Return [X, Y] of the center of cell containing provided text 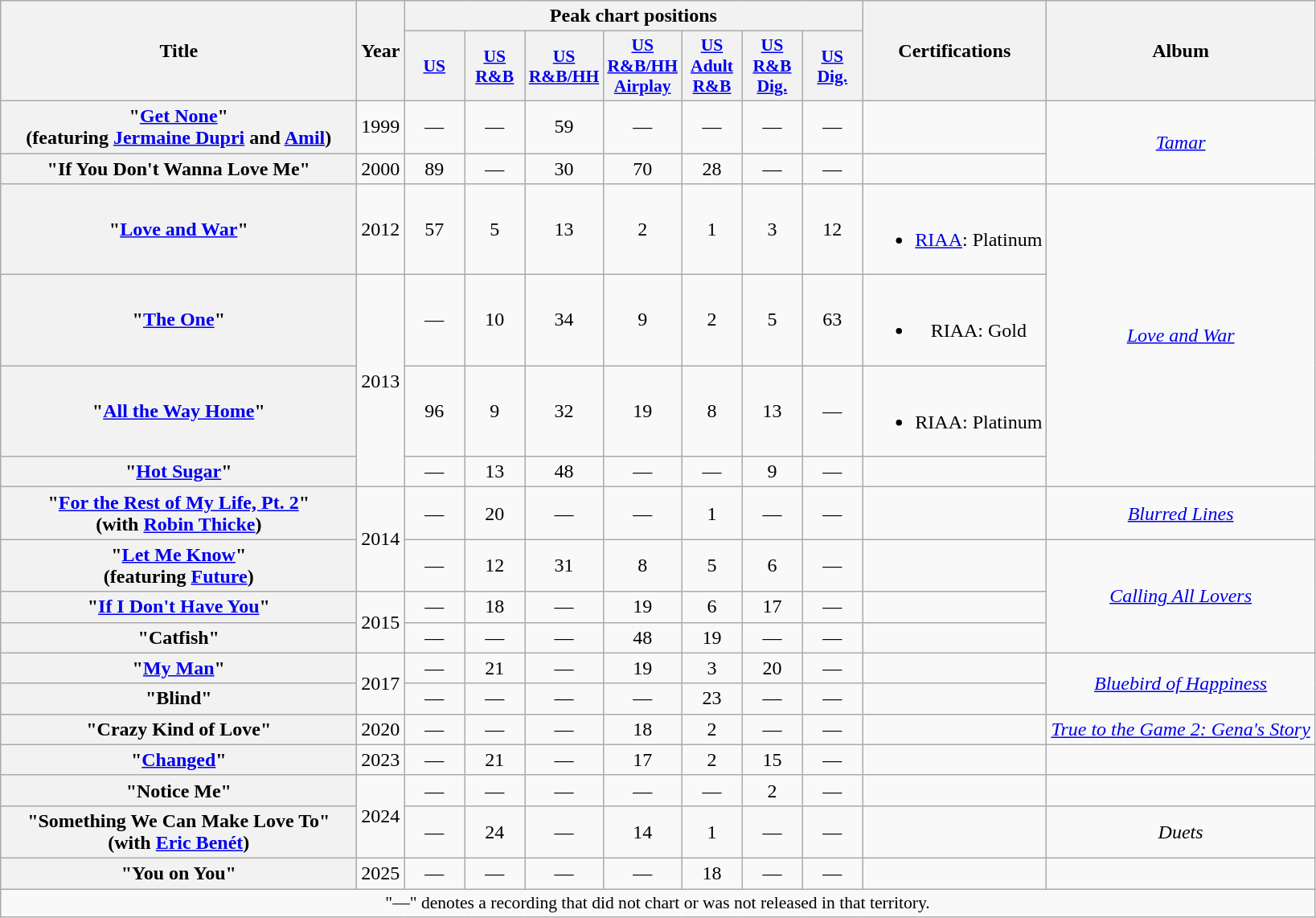
31 [564, 566]
24 [495, 831]
2020 [381, 729]
70 [642, 168]
1999 [381, 127]
"For the Rest of My Life, Pt. 2"(with Robin Thicke) [178, 513]
RIAA: Gold [955, 320]
96 [434, 412]
"Get None"(featuring Jermaine Dupri and Amil) [178, 127]
2000 [381, 168]
Duets [1180, 831]
Blurred Lines [1180, 513]
"My Man" [178, 668]
True to the Game 2: Gena's Story [1180, 729]
Certifications [955, 51]
32 [564, 412]
Year [381, 51]
USR&B/HHAirplay [642, 66]
Peak chart positions [633, 16]
"The One" [178, 320]
USR&B/HH [564, 66]
2014 [381, 539]
59 [564, 127]
Album [1180, 51]
2012 [381, 230]
2025 [381, 873]
34 [564, 320]
"Hot Sugar" [178, 472]
US [434, 66]
63 [833, 320]
15 [772, 760]
2023 [381, 760]
57 [434, 230]
Love and War [1180, 336]
2024 [381, 817]
Bluebird of Happiness [1180, 683]
"If You Don't Wanna Love Me" [178, 168]
10 [495, 320]
"Crazy Kind of Love" [178, 729]
"You on You" [178, 873]
30 [564, 168]
USR&BDig. [772, 66]
2017 [381, 683]
28 [712, 168]
2015 [381, 622]
"If I Don't Have You" [178, 607]
"Notice Me" [178, 790]
USR&B [495, 66]
89 [434, 168]
USAdult R&B [712, 66]
"—" denotes a recording that did not chart or was not released in that territory. [658, 904]
23 [712, 699]
Title [178, 51]
USDig. [833, 66]
2013 [381, 381]
"Love and War" [178, 230]
14 [642, 831]
"Something We Can Make Love To" (with Eric Benét) [178, 831]
"All the Way Home" [178, 412]
"Let Me Know"(featuring Future) [178, 566]
Tamar [1180, 141]
"Blind" [178, 699]
"Changed" [178, 760]
"Catfish" [178, 637]
Calling All Lovers [1180, 596]
